Provide the (X, Y) coordinate of the cell's center where the given text is located.  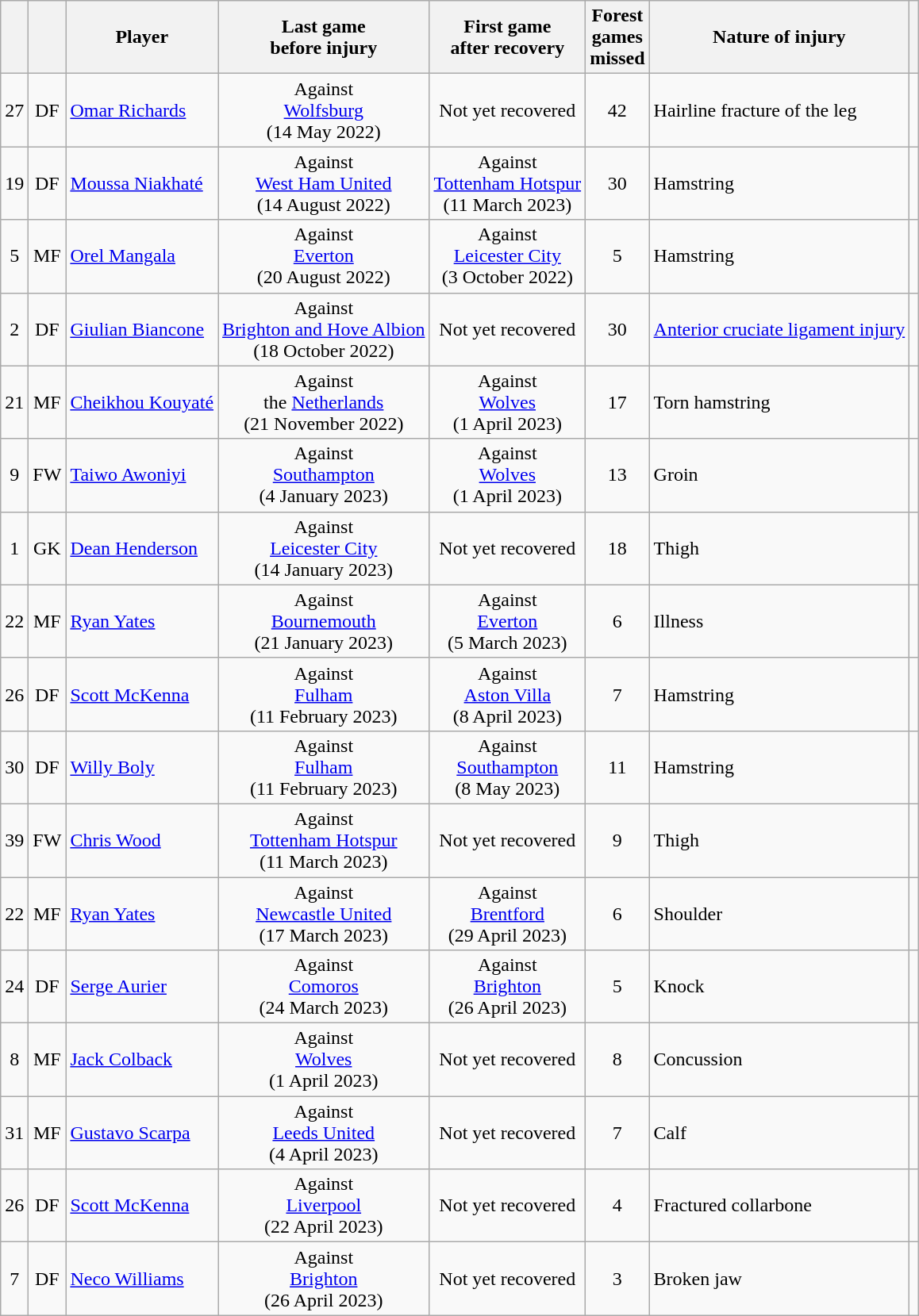
AgainstBrighton and Hove Albion(18 October 2022) (324, 329)
Orel Mangala (142, 256)
Dean Henderson (142, 548)
27 (14, 110)
1 (14, 548)
Moussa Niakhaté (142, 183)
Jack Colback (142, 1060)
Hairline fracture of the leg (779, 110)
AgainstEverton(20 August 2022) (324, 256)
AgainstNewcastle United(17 March 2023) (324, 914)
AgainstComoros(24 March 2023) (324, 987)
Concussion (779, 1060)
Last gamebefore injury (324, 37)
17 (617, 402)
Neco Williams (142, 1279)
Giulian Biancone (142, 329)
24 (14, 987)
AgainstLeeds United(4 April 2023) (324, 1133)
AgainstAston Villa(8 April 2023) (508, 694)
31 (14, 1133)
Anterior cruciate ligament injury (779, 329)
AgainstWolfsburg(14 May 2022) (324, 110)
GK (48, 548)
Omar Richards (142, 110)
Chris Wood (142, 840)
Illness (779, 621)
Cheikhou Kouyaté (142, 402)
AgainstBournemouth(21 January 2023) (324, 621)
Serge Aurier (142, 987)
21 (14, 402)
4 (617, 1206)
AgainstWest Ham United(14 August 2022) (324, 183)
Shoulder (779, 914)
Player (142, 37)
Fractured collarbone (779, 1206)
AgainstSouthampton(4 January 2023) (324, 475)
39 (14, 840)
AgainstSouthampton(8 May 2023) (508, 767)
AgainstLeicester City(3 October 2022) (508, 256)
Nature of injury (779, 37)
First gameafter recovery (508, 37)
Torn hamstring (779, 402)
AgainstLiverpool(22 April 2023) (324, 1206)
42 (617, 110)
19 (14, 183)
11 (617, 767)
2 (14, 329)
Broken jaw (779, 1279)
AgainstBrentford(29 April 2023) (508, 914)
3 (617, 1279)
Gustavo Scarpa (142, 1133)
Knock (779, 987)
Forestgamesmissed (617, 37)
AgainstLeicester City(14 January 2023) (324, 548)
Groin (779, 475)
Calf (779, 1133)
18 (617, 548)
AgainstEverton(5 March 2023) (508, 621)
Willy Boly (142, 767)
Taiwo Awoniyi (142, 475)
13 (617, 475)
Againstthe Netherlands(21 November 2022) (324, 402)
